For the text-containing cell, return its midpoint in (X, Y) coordinate format. 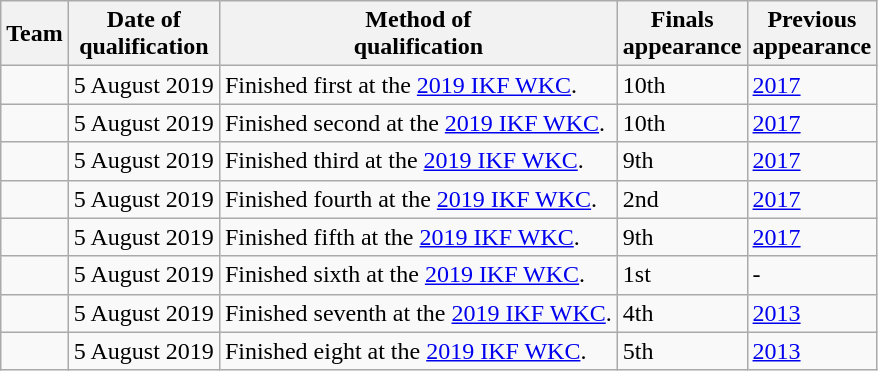
Finished second at the 2019 IKF WKC. (418, 123)
2nd (682, 199)
Finished first at the 2019 IKF WKC. (418, 85)
- (812, 275)
Method ofqualification (418, 34)
Team (35, 34)
1st (682, 275)
Finalsappearance (682, 34)
Finished eight at the 2019 IKF WKC. (418, 351)
Finished fourth at the 2019 IKF WKC. (418, 199)
Previousappearance (812, 34)
4th (682, 313)
Finished fifth at the 2019 IKF WKC. (418, 237)
Finished sixth at the 2019 IKF WKC. (418, 275)
5th (682, 351)
Finished seventh at the 2019 IKF WKC. (418, 313)
Date ofqualification (144, 34)
Finished third at the 2019 IKF WKC. (418, 161)
